Search for the cell housing the specified text and yield its [X, Y] center coordinate. 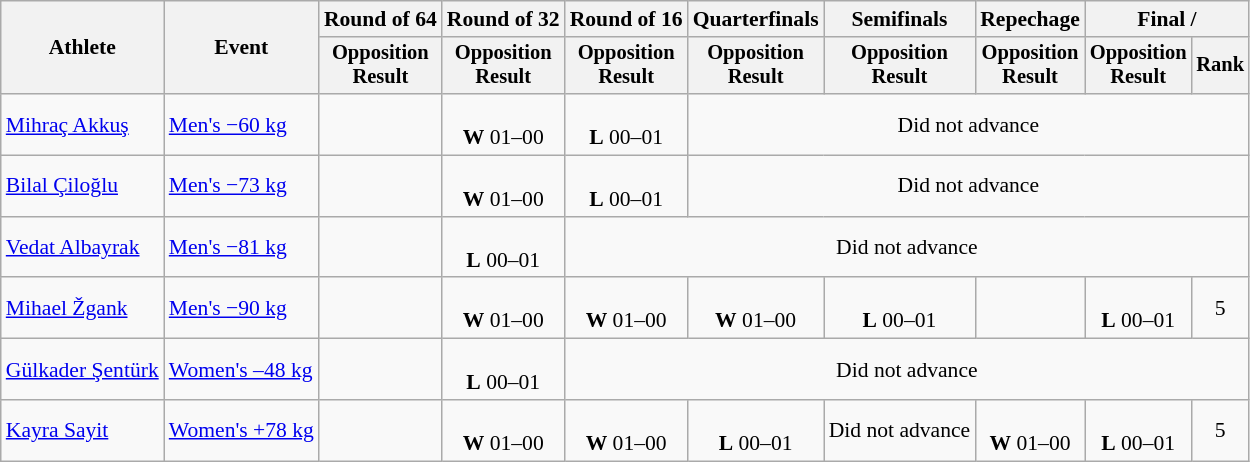
Round of 32 [504, 19]
Event [242, 48]
Semifinals [900, 19]
Athlete [82, 48]
Men's −73 kg [242, 186]
Round of 64 [380, 19]
Men's −60 kg [242, 124]
Quarterfinals [756, 19]
Women's +78 kg [242, 430]
Mihael Žgank [82, 308]
Women's –48 kg [242, 370]
Men's −90 kg [242, 308]
Rank [1220, 66]
Kayra Sayit [82, 430]
Repechage [1030, 19]
Men's −81 kg [242, 248]
Round of 16 [626, 19]
Final / [1167, 19]
Gülkader Şentürk [82, 370]
Vedat Albayrak [82, 248]
Bilal Çiloğlu [82, 186]
Mihraç Akkuş [82, 124]
